Determine the (X, Y) coordinate at the center of the cell enclosing the given text.  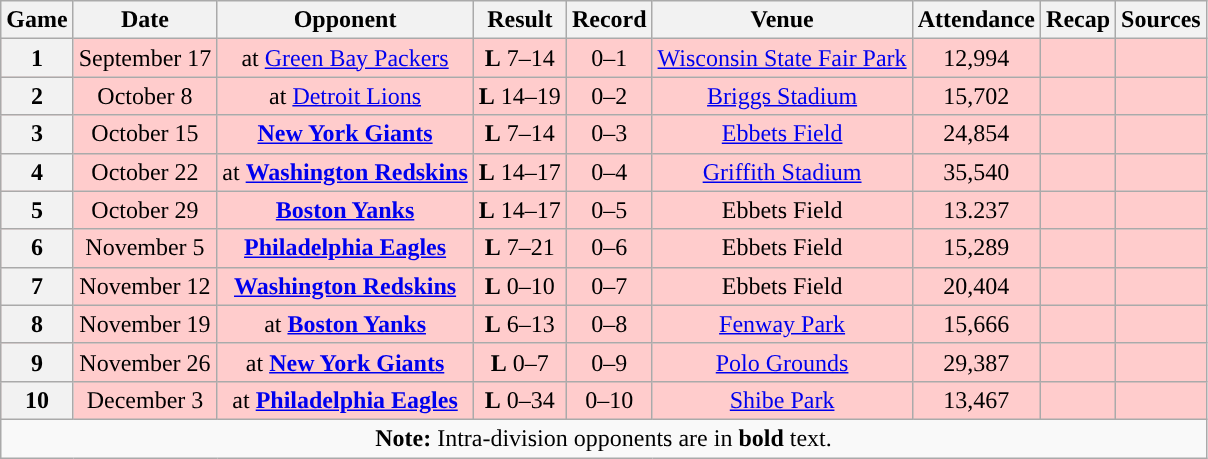
0–6 (609, 248)
November 26 (145, 362)
15,702 (976, 96)
November 5 (145, 248)
at New York Giants (345, 362)
0–8 (609, 324)
15,666 (976, 324)
15,289 (976, 248)
Shibe Park (782, 400)
L 7–21 (520, 248)
L 0–34 (520, 400)
0–3 (609, 134)
Washington Redskins (345, 286)
0–4 (609, 172)
0–5 (609, 210)
at Detroit Lions (345, 96)
L 0–10 (520, 286)
December 3 (145, 400)
7 (37, 286)
0–1 (609, 58)
Sources (1162, 20)
Griffith Stadium (782, 172)
0–2 (609, 96)
October 29 (145, 210)
November 19 (145, 324)
0–9 (609, 362)
Recap (1078, 20)
35,540 (976, 172)
October 8 (145, 96)
Attendance (976, 20)
L 6–13 (520, 324)
0–7 (609, 286)
at Boston Yanks (345, 324)
Record (609, 20)
13,467 (976, 400)
20,404 (976, 286)
Venue (782, 20)
Game (37, 20)
at Green Bay Packers (345, 58)
24,854 (976, 134)
Wisconsin State Fair Park (782, 58)
2 (37, 96)
November 12 (145, 286)
Date (145, 20)
10 (37, 400)
6 (37, 248)
3 (37, 134)
12,994 (976, 58)
Briggs Stadium (782, 96)
Fenway Park (782, 324)
September 17 (145, 58)
8 (37, 324)
October 22 (145, 172)
9 (37, 362)
L 14–19 (520, 96)
Boston Yanks (345, 210)
New York Giants (345, 134)
Result (520, 20)
13.237 (976, 210)
at Philadelphia Eagles (345, 400)
Philadelphia Eagles (345, 248)
Note: Intra-division opponents are in bold text. (604, 438)
4 (37, 172)
29,387 (976, 362)
0–10 (609, 400)
at Washington Redskins (345, 172)
Opponent (345, 20)
1 (37, 58)
October 15 (145, 134)
Polo Grounds (782, 362)
L 0–7 (520, 362)
5 (37, 210)
